For the text-containing cell, return its midpoint in [X, Y] coordinate format. 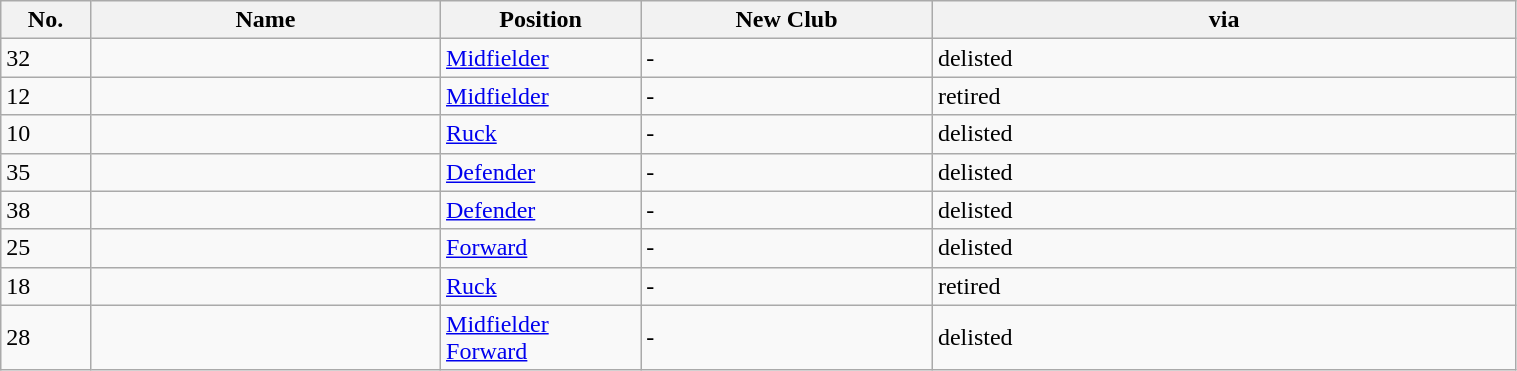
18 [46, 286]
28 [46, 338]
25 [46, 248]
10 [46, 134]
No. [46, 20]
New Club [787, 20]
Name [265, 20]
35 [46, 172]
32 [46, 58]
Position [541, 20]
12 [46, 96]
Forward [541, 248]
via [1224, 20]
Midfielder Forward [541, 338]
38 [46, 210]
